Detect which cell encompasses the target text, then output its (x, y) center coordinate. 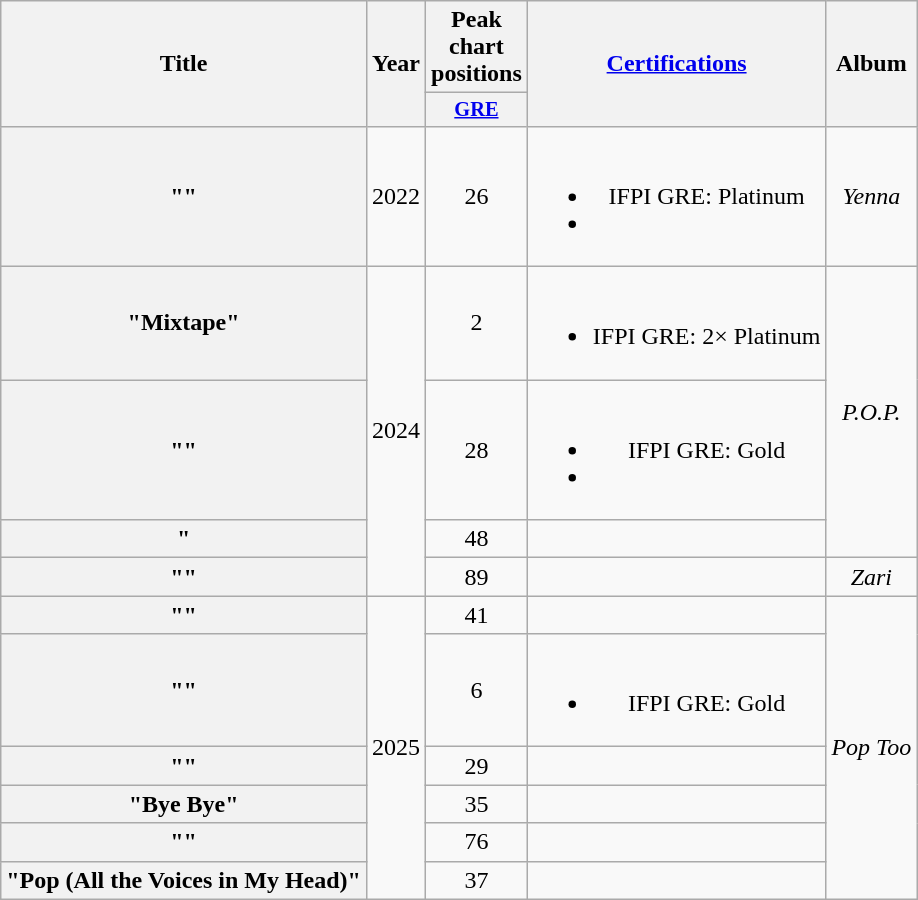
2 (477, 324)
Pop Too (872, 748)
"Pop (All the Voices in My Head)" (184, 880)
"Mixtape" (184, 324)
Title (184, 64)
89 (477, 577)
" (184, 539)
2025 (396, 748)
29 (477, 766)
Year (396, 64)
2024 (396, 432)
Album (872, 64)
P.O.P. (872, 412)
28 (477, 450)
48 (477, 539)
37 (477, 880)
76 (477, 842)
26 (477, 196)
Yenna (872, 196)
IFPI GRE: Platinum (676, 196)
6 (477, 690)
GRE (477, 110)
41 (477, 615)
35 (477, 804)
Certifications (676, 64)
Zari (872, 577)
2022 (396, 196)
Peak chart positions (477, 47)
"Bye Bye" (184, 804)
IFPI GRE: 2× Platinum (676, 324)
